Search for the cell housing the specified text and yield its [x, y] center coordinate. 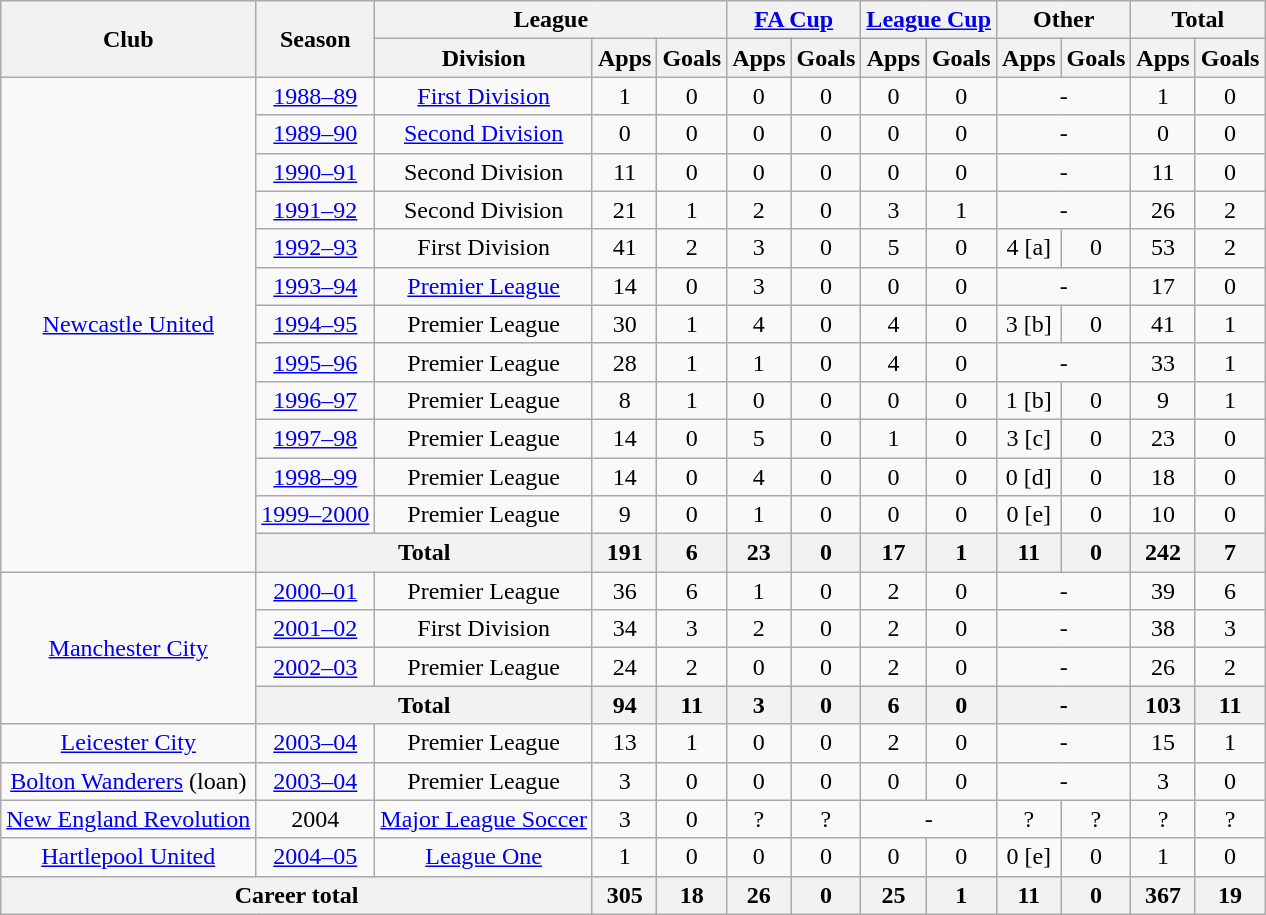
1994–95 [316, 324]
1988–89 [316, 96]
Other [1064, 20]
19 [1230, 895]
2001–02 [316, 629]
25 [894, 895]
10 [1163, 515]
367 [1163, 895]
FA Cup [794, 20]
53 [1163, 248]
1993–94 [316, 286]
2000–01 [316, 591]
3 [b] [1029, 324]
New England Revolution [128, 819]
24 [624, 667]
8 [624, 400]
1998–99 [316, 477]
Newcastle United [128, 324]
3 [c] [1029, 438]
Hartlepool United [128, 857]
1995–96 [316, 362]
League One [484, 857]
League Cup [929, 20]
Season [316, 39]
15 [1163, 743]
1992–93 [316, 248]
4 [a] [1029, 248]
1989–90 [316, 134]
7 [1230, 553]
305 [624, 895]
1991–92 [316, 210]
League [551, 20]
191 [624, 553]
103 [1163, 705]
Division [484, 58]
Manchester City [128, 648]
39 [1163, 591]
Major League Soccer [484, 819]
Club [128, 39]
2002–03 [316, 667]
0 [d] [1029, 477]
Career total [297, 895]
28 [624, 362]
1997–98 [316, 438]
30 [624, 324]
Bolton Wanderers (loan) [128, 781]
36 [624, 591]
34 [624, 629]
21 [624, 210]
1990–91 [316, 172]
33 [1163, 362]
2004–05 [316, 857]
2004 [316, 819]
1999–2000 [316, 515]
1996–97 [316, 400]
1 [b] [1029, 400]
13 [624, 743]
38 [1163, 629]
242 [1163, 553]
Leicester City [128, 743]
94 [624, 705]
